Provide the [X, Y] coordinate of the cell's center where the given text is located.  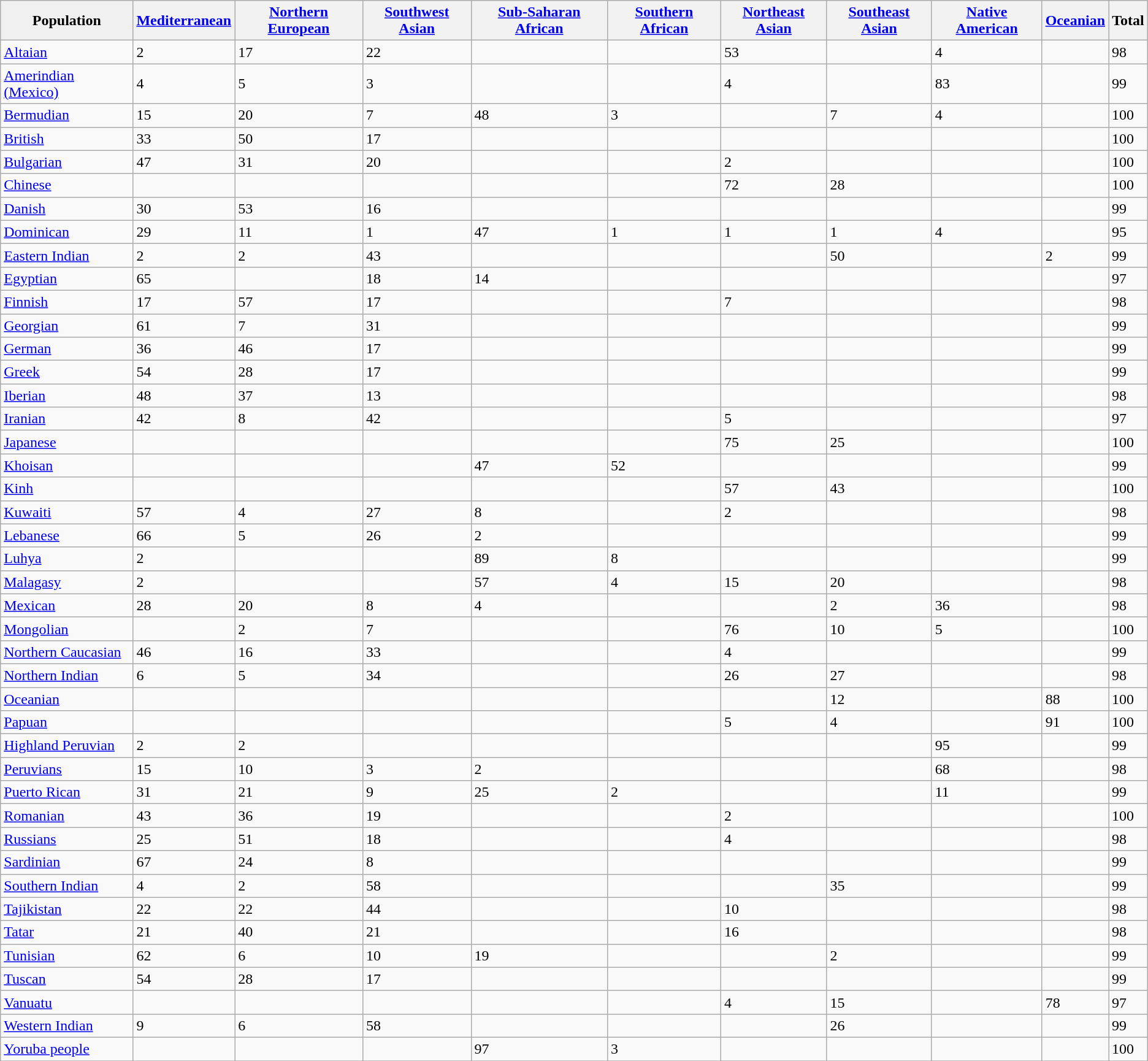
78 [1075, 1002]
12 [879, 699]
Altaian [67, 52]
91 [1075, 722]
Dominican [67, 232]
Kinh [67, 489]
67 [184, 862]
40 [299, 932]
24 [299, 862]
62 [184, 956]
Danish [67, 209]
Sub-Saharan African [539, 21]
Southwest Asian [417, 21]
Tatar [67, 932]
Egyptian [67, 278]
Northern European [299, 21]
66 [184, 535]
Georgian [67, 326]
Iranian [67, 419]
83 [987, 83]
Amerindian (Mexico) [67, 83]
Mongolian [67, 629]
89 [539, 559]
75 [774, 442]
Peruvians [67, 769]
34 [417, 675]
44 [417, 909]
68 [987, 769]
14 [539, 278]
13 [417, 396]
Romanian [67, 816]
65 [184, 278]
37 [299, 396]
Northern Indian [67, 675]
Russians [67, 839]
Sardinian [67, 862]
Puerto Rican [67, 792]
German [67, 349]
Greek [67, 372]
Northeast Asian [774, 21]
29 [184, 232]
Western Indian [67, 1025]
Bermudian [67, 115]
Southern Indian [67, 886]
88 [1075, 699]
Khoisan [67, 465]
Luhya [67, 559]
Tunisian [67, 956]
30 [184, 209]
Mediterranean [184, 21]
Northern Caucasian [67, 652]
51 [299, 839]
Population [67, 21]
Bulgarian [67, 162]
52 [664, 465]
British [67, 139]
Highland Peruvian [67, 746]
72 [774, 185]
Finnish [67, 302]
Southeast Asian [879, 21]
76 [774, 629]
Yoruba people [67, 1049]
Mexican [67, 605]
Tuscan [67, 979]
Eastern Indian [67, 255]
Lebanese [67, 535]
Total [1128, 21]
Iberian [67, 396]
Chinese [67, 185]
Papuan [67, 722]
Malagasy [67, 582]
61 [184, 326]
Tajikistan [67, 909]
Vanuatu [67, 1002]
Kuwaiti [67, 512]
35 [879, 886]
Southern African [664, 21]
Native American [987, 21]
Japanese [67, 442]
